Search for the cell housing the specified text and yield its (X, Y) center coordinate. 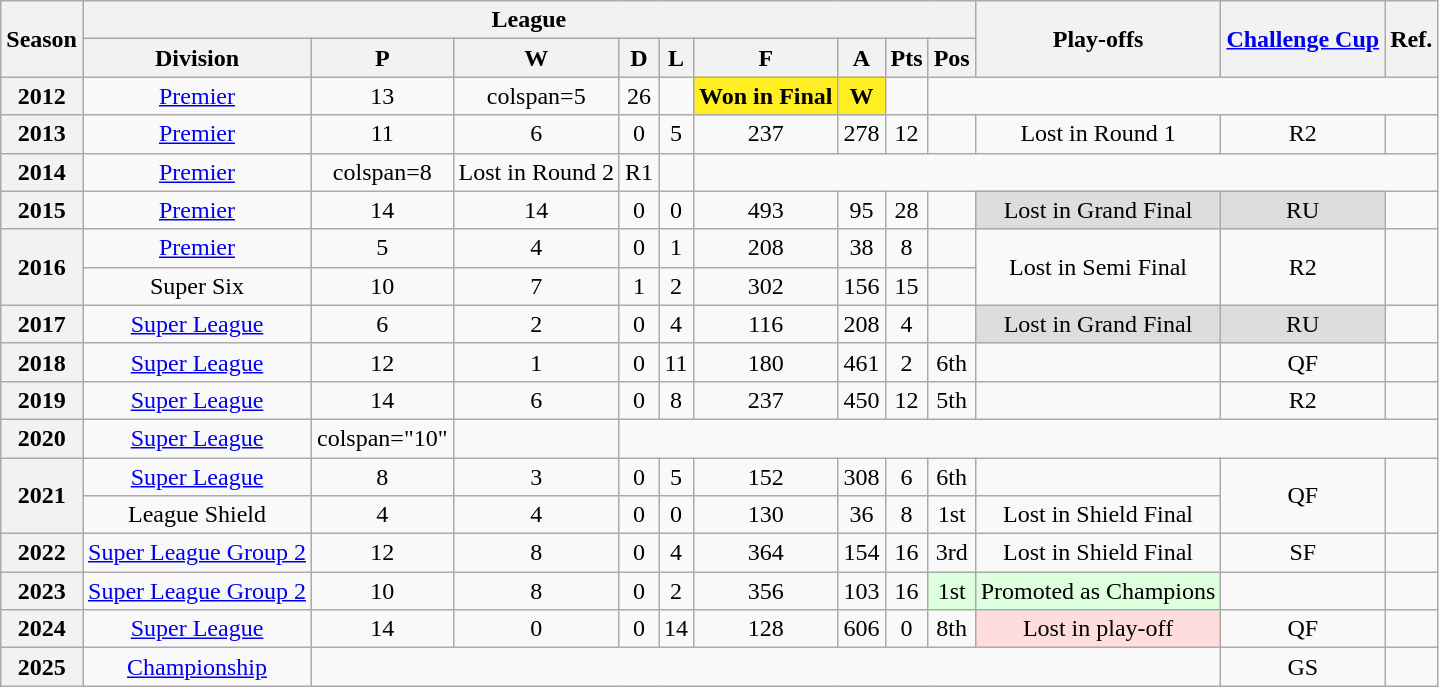
103 (862, 591)
2025 (42, 667)
Play-offs (1098, 39)
356 (766, 591)
colspan=8 (383, 172)
152 (766, 477)
D (638, 58)
Season (42, 39)
2013 (42, 134)
2014 (42, 172)
colspan=5 (536, 96)
Lost in Round 2 (536, 172)
364 (766, 553)
2016 (42, 267)
SF (1303, 553)
League (528, 20)
Division (196, 58)
461 (862, 362)
2018 (42, 362)
13 (383, 96)
L (676, 58)
8th (952, 629)
3rd (952, 553)
2021 (42, 496)
Lost in Semi Final (1098, 267)
F (766, 58)
2012 (42, 96)
38 (862, 248)
2024 (42, 629)
R1 (638, 172)
278 (862, 134)
2015 (42, 210)
2017 (42, 324)
2019 (42, 400)
2022 (42, 553)
26 (638, 96)
GS (1303, 667)
League Shield (196, 515)
A (862, 58)
302 (766, 286)
180 (766, 362)
450 (862, 400)
colspan="10" (383, 438)
15 (906, 286)
36 (862, 515)
Championship (196, 667)
154 (862, 553)
2020 (42, 438)
493 (766, 210)
116 (766, 324)
5th (952, 400)
Lost in play-off (1098, 629)
308 (862, 477)
3 (536, 477)
Won in Final (766, 96)
Ref. (1412, 39)
95 (862, 210)
606 (862, 629)
7 (536, 286)
156 (862, 286)
2023 (42, 591)
Lost in Round 1 (1098, 134)
28 (906, 210)
Promoted as Champions (1098, 591)
P (383, 58)
Super Six (196, 286)
Challenge Cup (1303, 39)
Pos (952, 58)
130 (766, 515)
Pts (906, 58)
128 (766, 629)
